From the cell containing the given text, extract its center point as (X, Y) coordinate. 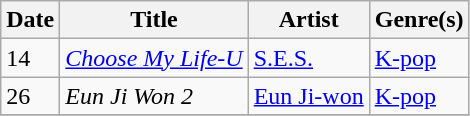
14 (30, 58)
Artist (308, 20)
Choose My Life-U (154, 58)
Genre(s) (419, 20)
S.E.S. (308, 58)
Title (154, 20)
Eun Ji-won (308, 96)
Eun Ji Won 2 (154, 96)
Date (30, 20)
26 (30, 96)
